Find where the given text appears and provide that cell's center as (x, y) coordinate. 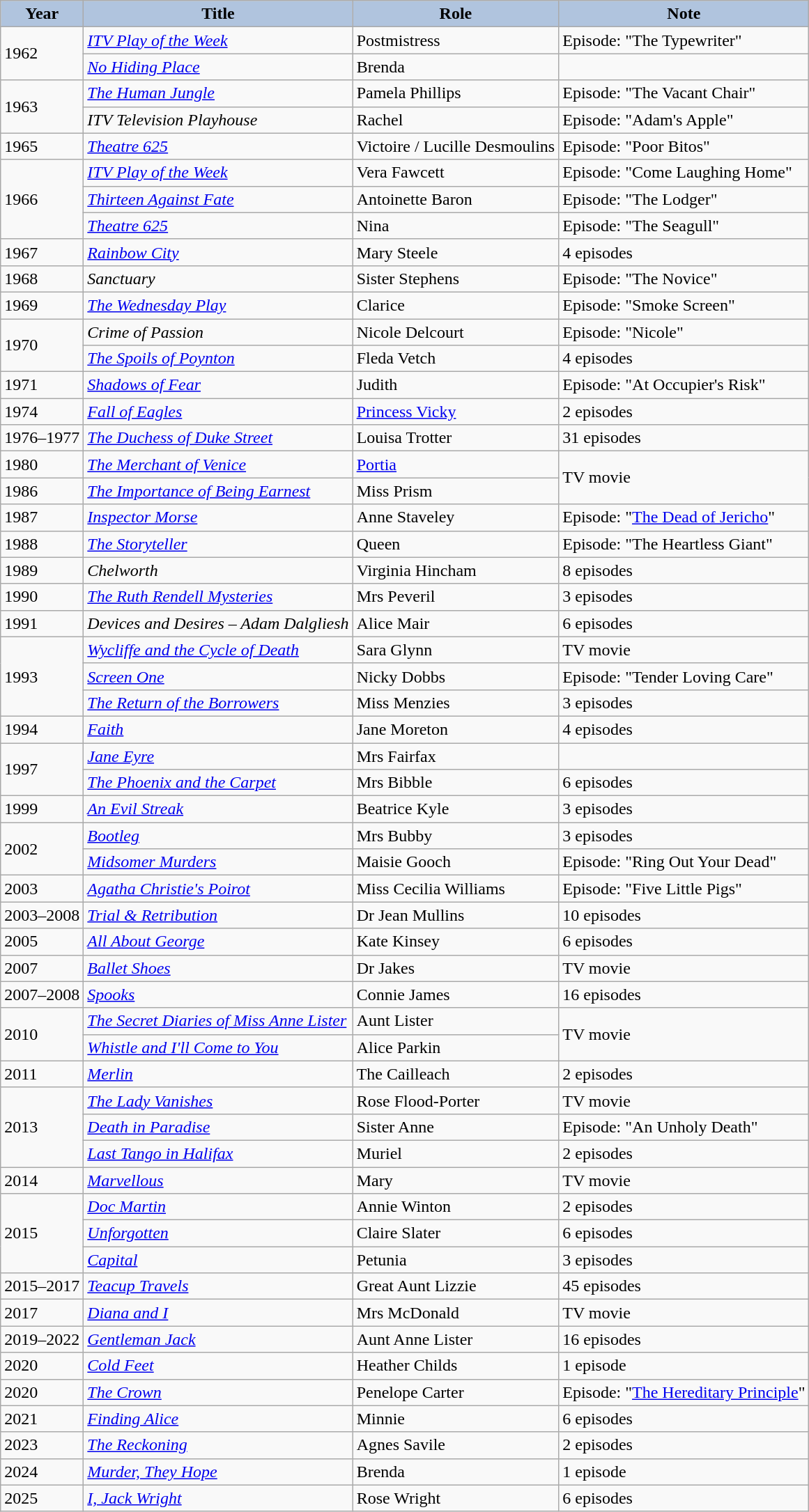
The Lady Vanishes (218, 1100)
Episode: "Tender Loving Care" (684, 676)
Whistle and I'll Come to You (218, 1047)
Fall of Eagles (218, 412)
The Crown (218, 1392)
ITV Television Playhouse (218, 120)
Agatha Christie's Poirot (218, 889)
Maisie Gooch (456, 862)
Postmistress (456, 40)
Alice Mair (456, 623)
1967 (42, 252)
Mrs Bibble (456, 783)
Last Tango in Halifax (218, 1153)
Heather Childs (456, 1366)
Sister Anne (456, 1127)
Beatrice Kyle (456, 809)
2007–2008 (42, 995)
The Ruth Rendell Mysteries (218, 597)
10 episodes (684, 915)
Queen (456, 544)
Great Aunt Lizzie (456, 1286)
Role (456, 14)
Louisa Trotter (456, 438)
Dr Jakes (456, 968)
Episode: "The Lodger" (684, 199)
Alice Parkin (456, 1047)
Miss Prism (456, 491)
8 episodes (684, 570)
I, Jack Wright (218, 1498)
Episode: "The Vacant Chair" (684, 93)
Chelworth (218, 570)
Merlin (218, 1074)
Diana and I (218, 1313)
Episode: "Smoke Screen" (684, 305)
Aunt Lister (456, 1021)
2002 (42, 849)
Vera Fawcett (456, 173)
Princess Vicky (456, 412)
2015–2017 (42, 1286)
2005 (42, 942)
The Cailleach (456, 1074)
No Hiding Place (218, 67)
Midsomer Murders (218, 862)
Mrs Bubby (456, 836)
1989 (42, 570)
Crime of Passion (218, 332)
The Duchess of Duke Street (218, 438)
1980 (42, 465)
Note (684, 14)
Connie James (456, 995)
Year (42, 14)
2010 (42, 1034)
Spooks (218, 995)
Anne Staveley (456, 517)
Finding Alice (218, 1419)
Episode: "Five Little Pigs" (684, 889)
Episode: "The Seagull" (684, 226)
1968 (42, 279)
Inspector Morse (218, 517)
2011 (42, 1074)
1970 (42, 345)
1971 (42, 385)
Teacup Travels (218, 1286)
Episode: "Ring Out Your Dead" (684, 862)
Episode: "Come Laughing Home" (684, 173)
The Merchant of Venice (218, 465)
Episode: "Nicole" (684, 332)
Sara Glynn (456, 650)
1993 (42, 676)
2023 (42, 1445)
Episode: "At Occupier's Risk" (684, 385)
Rachel (456, 120)
The Wednesday Play (218, 305)
Thirteen Against Fate (218, 199)
Dr Jean Mullins (456, 915)
Doc Martin (218, 1207)
The Importance of Being Earnest (218, 491)
Murder, They Hope (218, 1472)
An Evil Streak (218, 809)
1974 (42, 412)
Mary (456, 1180)
Nicole Delcourt (456, 332)
Portia (456, 465)
The Human Jungle (218, 93)
Nina (456, 226)
The Secret Diaries of Miss Anne Lister (218, 1021)
Minnie (456, 1419)
2021 (42, 1419)
Claire Slater (456, 1233)
Aunt Anne Lister (456, 1339)
Episode: "The Hereditary Principle" (684, 1392)
1987 (42, 517)
2017 (42, 1313)
Gentleman Jack (218, 1339)
Pamela Phillips (456, 93)
Capital (218, 1260)
2019–2022 (42, 1339)
2013 (42, 1127)
1990 (42, 597)
Rainbow City (218, 252)
Death in Paradise (218, 1127)
Trial & Retribution (218, 915)
Annie Winton (456, 1207)
Antoinette Baron (456, 199)
Fleda Vetch (456, 359)
The Storyteller (218, 544)
2024 (42, 1472)
Episode: "The Heartless Giant" (684, 544)
Rose Wright (456, 1498)
Devices and Desires – Adam Dalgliesh (218, 623)
Unforgotten (218, 1233)
Agnes Savile (456, 1445)
Muriel (456, 1153)
1976–1977 (42, 438)
2025 (42, 1498)
The Phoenix and the Carpet (218, 783)
2003 (42, 889)
Virginia Hincham (456, 570)
Marvellous (218, 1180)
The Reckoning (218, 1445)
Shadows of Fear (218, 385)
Miss Menzies (456, 703)
Episode: "The Novice" (684, 279)
Cold Feet (218, 1366)
Kate Kinsey (456, 942)
2003–2008 (42, 915)
Title (218, 14)
Bootleg (218, 836)
Sister Stephens (456, 279)
Nicky Dobbs (456, 676)
1962 (42, 54)
1969 (42, 305)
2007 (42, 968)
Episode: "The Typewriter" (684, 40)
1988 (42, 544)
2015 (42, 1233)
1997 (42, 769)
All About George (218, 942)
Jane Eyre (218, 756)
1965 (42, 146)
Screen One (218, 676)
Judith (456, 385)
1986 (42, 491)
Petunia (456, 1260)
1963 (42, 107)
Mrs McDonald (456, 1313)
The Spoils of Poynton (218, 359)
Wycliffe and the Cycle of Death (218, 650)
45 episodes (684, 1286)
Mrs Fairfax (456, 756)
Clarice (456, 305)
1994 (42, 729)
1999 (42, 809)
Mrs Peveril (456, 597)
Victoire / Lucille Desmoulins (456, 146)
Faith (218, 729)
Episode: "Poor Bitos" (684, 146)
Ballet Shoes (218, 968)
2014 (42, 1180)
Miss Cecilia Williams (456, 889)
Penelope Carter (456, 1392)
31 episodes (684, 438)
1991 (42, 623)
Mary Steele (456, 252)
The Return of the Borrowers (218, 703)
Jane Moreton (456, 729)
Episode: "The Dead of Jericho" (684, 517)
1966 (42, 199)
Sanctuary (218, 279)
Episode: "Adam's Apple" (684, 120)
Rose Flood-Porter (456, 1100)
Episode: "An Unholy Death" (684, 1127)
